Detect which cell encompasses the target text, then output its [X, Y] center coordinate. 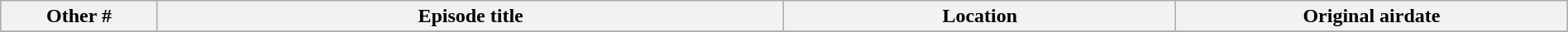
Location [980, 16]
Episode title [471, 16]
Other # [79, 16]
Original airdate [1372, 16]
